Identify which cell holds the provided text, then report its [x, y] central coordinate. 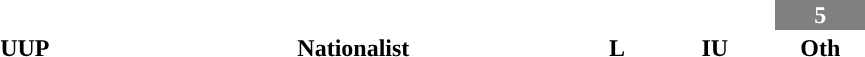
5 [820, 15]
10 [354, 15]
